Return the [X, Y] coordinate for the center point of the cell that contains the specified text.  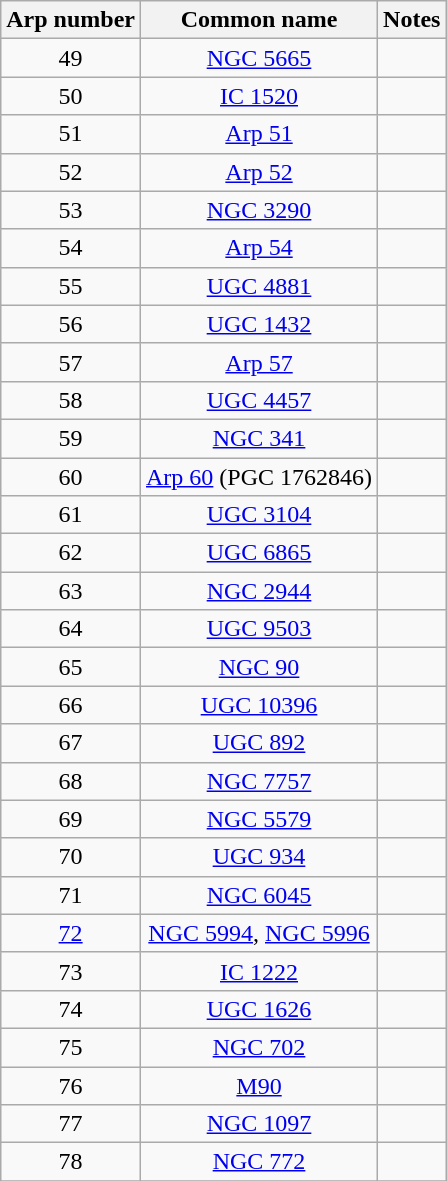
69 [71, 819]
UGC 10396 [258, 705]
IC 1520 [258, 96]
NGC 2944 [258, 591]
Arp 51 [258, 134]
78 [71, 1162]
NGC 5665 [258, 58]
53 [71, 210]
Arp 54 [258, 248]
61 [71, 515]
Notes [412, 20]
70 [71, 857]
56 [71, 324]
54 [71, 248]
64 [71, 629]
60 [71, 477]
IC 1222 [258, 971]
M90 [258, 1085]
58 [71, 400]
Arp 60 (PGC 1762846) [258, 477]
NGC 341 [258, 438]
Arp 52 [258, 172]
65 [71, 667]
UGC 9503 [258, 629]
68 [71, 781]
UGC 4457 [258, 400]
76 [71, 1085]
NGC 5994, NGC 5996 [258, 933]
UGC 892 [258, 743]
UGC 3104 [258, 515]
52 [71, 172]
Common name [258, 20]
49 [71, 58]
UGC 1432 [258, 324]
51 [71, 134]
Arp 57 [258, 362]
UGC 1626 [258, 1009]
67 [71, 743]
75 [71, 1047]
72 [71, 933]
UGC 4881 [258, 286]
Arp number [71, 20]
UGC 6865 [258, 553]
73 [71, 971]
NGC 702 [258, 1047]
NGC 7757 [258, 781]
50 [71, 96]
NGC 6045 [258, 895]
NGC 90 [258, 667]
UGC 934 [258, 857]
71 [71, 895]
62 [71, 553]
NGC 5579 [258, 819]
63 [71, 591]
57 [71, 362]
NGC 3290 [258, 210]
NGC 772 [258, 1162]
55 [71, 286]
74 [71, 1009]
77 [71, 1124]
59 [71, 438]
NGC 1097 [258, 1124]
66 [71, 705]
